Search for the cell housing the specified text and yield its [x, y] center coordinate. 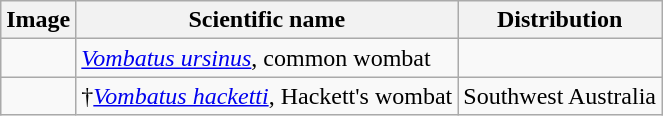
Scientific name [267, 20]
Image [38, 20]
†Vombatus hacketti, Hackett's wombat [267, 96]
Southwest Australia [560, 96]
Vombatus ursinus, common wombat [267, 58]
Distribution [560, 20]
